Pinpoint the cell where the given text exists, returning its [x, y] midpoint coordinate. 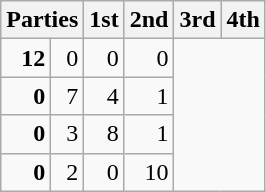
3rd [198, 20]
10 [149, 172]
Parties [42, 20]
2 [68, 172]
12 [26, 58]
3 [68, 134]
1st [104, 20]
8 [104, 134]
4 [104, 96]
4th [243, 20]
2nd [149, 20]
7 [68, 96]
